Locate the cell with the specified text and output its [x, y] center coordinate. 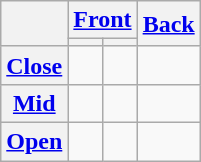
Open [34, 141]
Front [102, 20]
Mid [34, 103]
Close [34, 65]
Back [168, 24]
